Determine the (X, Y) coordinate at the center of the cell enclosing the given text.  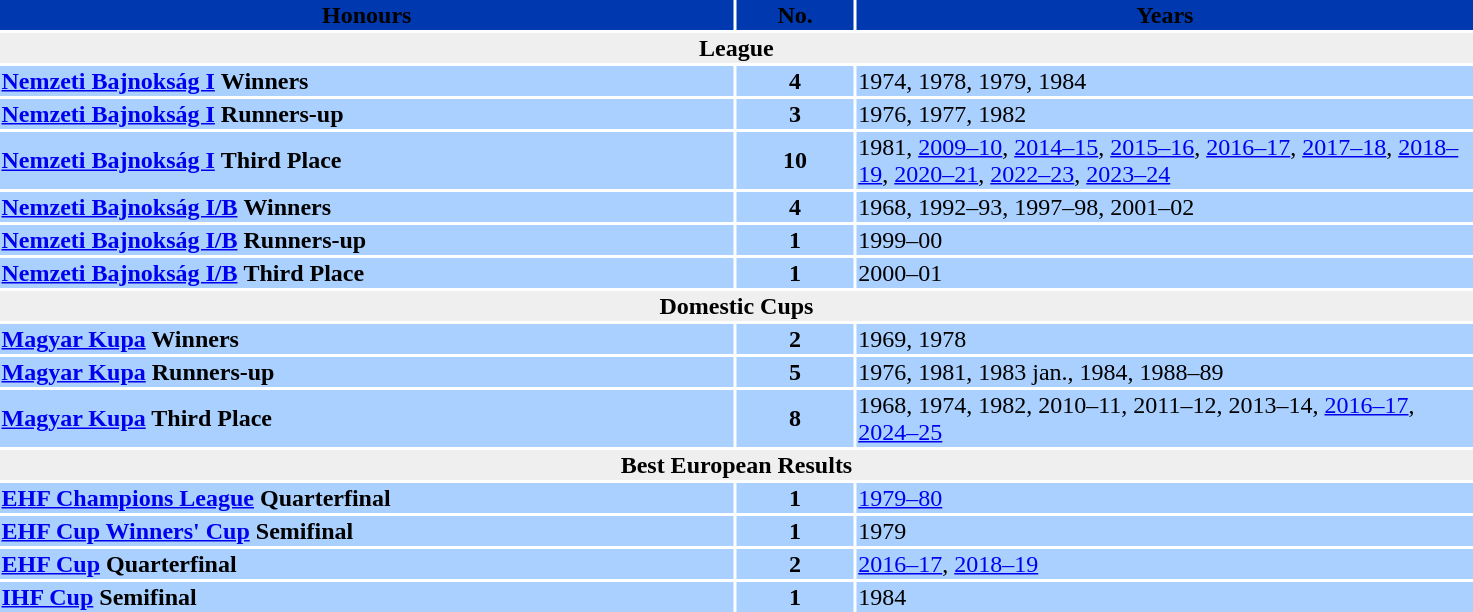
10 (794, 160)
Magyar Kupa Third Place (366, 418)
Nemzeti Bajnokság I/B Runners-up (366, 240)
1968, 1992–93, 1997–98, 2001–02 (1165, 207)
Nemzeti Bajnokság I Third Place (366, 160)
1969, 1978 (1165, 339)
Magyar Kupa Winners (366, 339)
8 (794, 418)
Nemzeti Bajnokság I Runners-up (366, 114)
1999–00 (1165, 240)
IHF Cup Semifinal (366, 597)
2016–17, 2018–19 (1165, 564)
Magyar Kupa Runners-up (366, 372)
1979 (1165, 531)
EHF Cup Winners' Cup Semifinal (366, 531)
5 (794, 372)
No. (794, 15)
1979–80 (1165, 498)
1981, 2009–10, 2014–15, 2015–16, 2016–17, 2017–18, 2018–19, 2020–21, 2022–23, 2023–24 (1165, 160)
1968, 1974, 1982, 2010–11, 2011–12, 2013–14, 2016–17, 2024–25 (1165, 418)
1976, 1981, 1983 jan., 1984, 1988–89 (1165, 372)
1974, 1978, 1979, 1984 (1165, 81)
Nemzeti Bajnokság I Winners (366, 81)
Domestic Cups (736, 306)
2000–01 (1165, 273)
1976, 1977, 1982 (1165, 114)
Honours (366, 15)
Nemzeti Bajnokság I/B Third Place (366, 273)
Best European Results (736, 465)
1984 (1165, 597)
EHF Cup Quarterfinal (366, 564)
League (736, 48)
Nemzeti Bajnokság I/B Winners (366, 207)
EHF Champions League Quarterfinal (366, 498)
3 (794, 114)
Years (1165, 15)
